Detect which cell encompasses the target text, then output its (x, y) center coordinate. 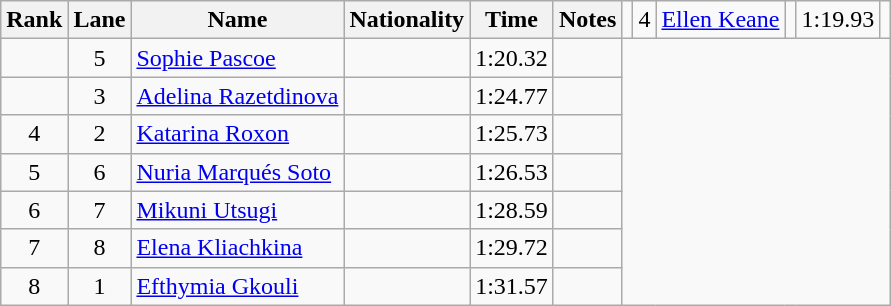
2 (100, 134)
Ellen Keane (720, 20)
Sophie Pascoe (238, 58)
Efthymia Gkouli (238, 286)
Elena Kliachkina (238, 248)
Katarina Roxon (238, 134)
Nuria Marqués Soto (238, 172)
Rank (34, 20)
3 (100, 96)
Notes (587, 20)
1:24.77 (512, 96)
1:19.93 (838, 20)
1:25.73 (512, 134)
1:29.72 (512, 248)
Nationality (407, 20)
Name (238, 20)
Lane (100, 20)
Adelina Razetdinova (238, 96)
1 (100, 286)
Mikuni Utsugi (238, 210)
1:26.53 (512, 172)
1:20.32 (512, 58)
1:31.57 (512, 286)
Time (512, 20)
1:28.59 (512, 210)
